Determine the (X, Y) coordinate at the center of the cell enclosing the given text.  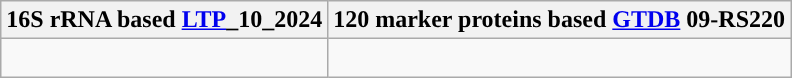
120 marker proteins based GTDB 09-RS220 (560, 20)
16S rRNA based LTP_10_2024 (164, 20)
